Identify which cell holds the provided text, then report its (X, Y) central coordinate. 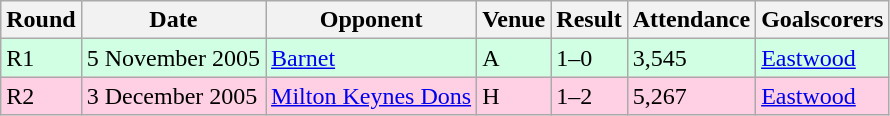
Attendance (691, 20)
3,545 (691, 58)
Date (173, 20)
Goalscorers (822, 20)
Result (589, 20)
3 December 2005 (173, 96)
1–2 (589, 96)
R2 (41, 96)
Round (41, 20)
1–0 (589, 58)
Venue (514, 20)
H (514, 96)
A (514, 58)
5 November 2005 (173, 58)
Milton Keynes Dons (372, 96)
Barnet (372, 58)
R1 (41, 58)
5,267 (691, 96)
Opponent (372, 20)
